Find where the given text appears and provide that cell's center as (X, Y) coordinate. 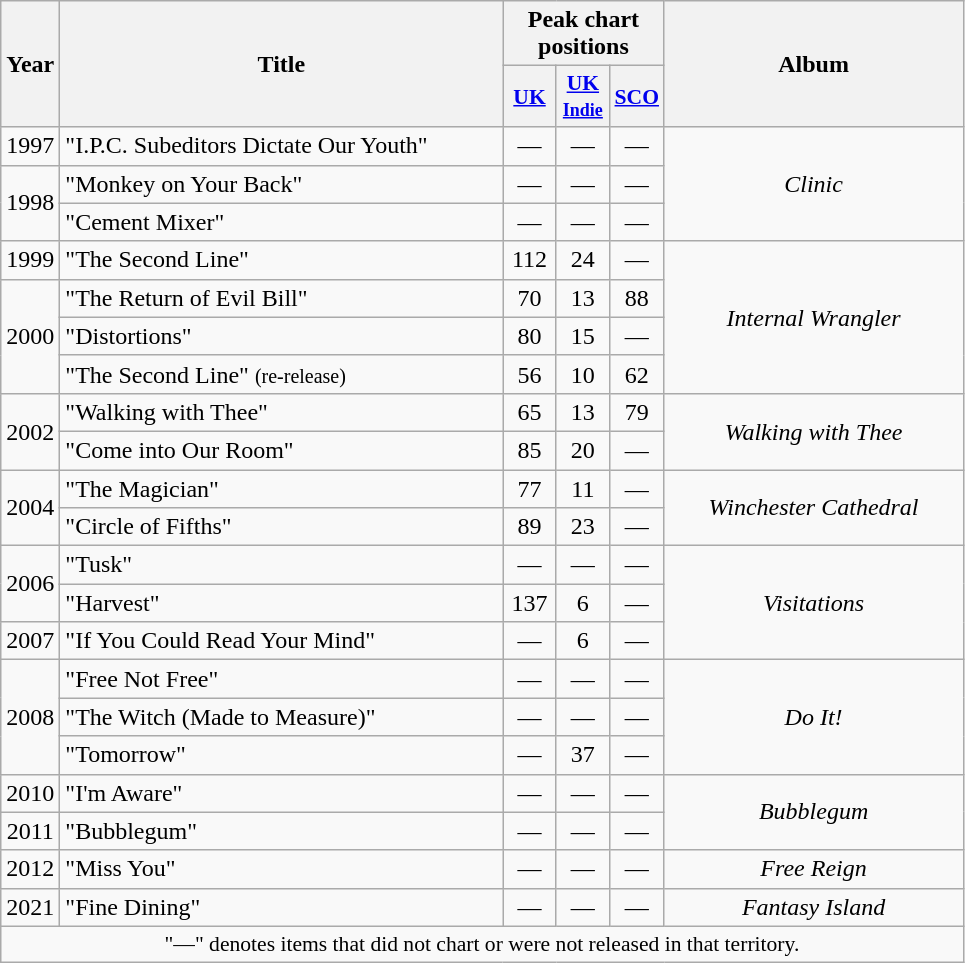
"If You Could Read Your Mind" (282, 641)
Title (282, 64)
2007 (30, 641)
2021 (30, 907)
Clinic (814, 184)
Internal Wrangler (814, 317)
77 (530, 489)
24 (582, 260)
"Cement Mixer" (282, 222)
"The Second Line" (re-release) (282, 374)
88 (638, 298)
89 (530, 527)
"—" denotes items that did not chart or were not released in that territory. (482, 944)
Winchester Cathedral (814, 508)
2006 (30, 584)
Bubblegum (814, 812)
"Harvest" (282, 603)
"Miss You" (282, 869)
Fantasy Island (814, 907)
56 (530, 374)
85 (530, 450)
37 (582, 755)
"Come into Our Room" (282, 450)
"Bubblegum" (282, 831)
UKIndie (582, 96)
"Walking with Thee" (282, 412)
70 (530, 298)
2000 (30, 336)
"I.P.C. Subeditors Dictate Our Youth" (282, 146)
1999 (30, 260)
65 (530, 412)
Walking with Thee (814, 431)
"The Second Line" (282, 260)
"I'm Aware" (282, 793)
112 (530, 260)
1998 (30, 203)
62 (638, 374)
2010 (30, 793)
"Fine Dining" (282, 907)
"Tomorrow" (282, 755)
79 (638, 412)
2008 (30, 717)
"Circle of Fifths" (282, 527)
2002 (30, 431)
"Free Not Free" (282, 679)
20 (582, 450)
"The Witch (Made to Measure)" (282, 717)
"The Magician" (282, 489)
2004 (30, 508)
UK (530, 96)
Do It! (814, 717)
Visitations (814, 603)
2011 (30, 831)
80 (530, 336)
SCO (638, 96)
Album (814, 64)
Year (30, 64)
Peak chart positions (584, 34)
1997 (30, 146)
"Monkey on Your Back" (282, 184)
"Tusk" (282, 565)
137 (530, 603)
"The Return of Evil Bill" (282, 298)
11 (582, 489)
2012 (30, 869)
10 (582, 374)
"Distortions" (282, 336)
23 (582, 527)
Free Reign (814, 869)
15 (582, 336)
